Locate the cell with the specified text and output its (X, Y) center coordinate. 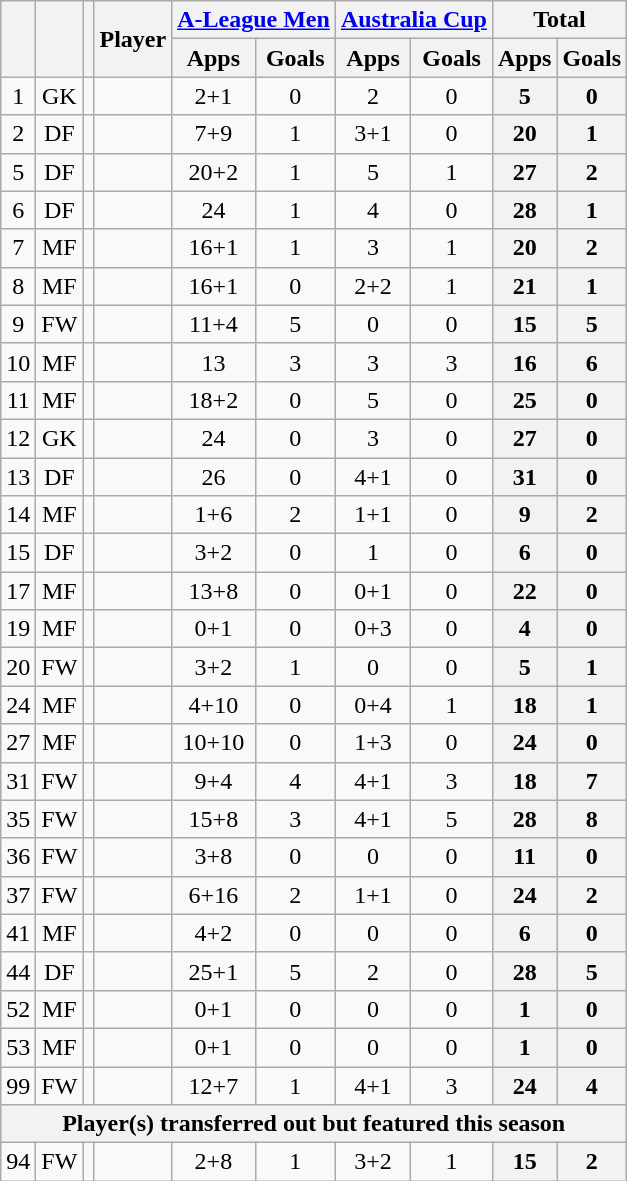
26 (214, 477)
3+1 (372, 134)
21 (524, 286)
12+7 (214, 1085)
13+8 (214, 591)
0+4 (372, 705)
44 (18, 971)
0+3 (372, 629)
2+8 (214, 1162)
1+3 (372, 743)
25 (524, 400)
Player(s) transferred out but featured this season (314, 1124)
20+2 (214, 172)
15+8 (214, 819)
11+4 (214, 324)
22 (524, 591)
36 (18, 857)
94 (18, 1162)
10 (18, 362)
9+4 (214, 781)
1+6 (214, 515)
16 (524, 362)
A-League Men (254, 20)
14 (18, 515)
37 (18, 895)
17 (18, 591)
4+10 (214, 705)
4+2 (214, 933)
35 (18, 819)
10+10 (214, 743)
12 (18, 438)
52 (18, 1009)
53 (18, 1047)
7+9 (214, 134)
41 (18, 933)
Australia Cup (414, 20)
19 (18, 629)
2+2 (372, 286)
99 (18, 1085)
2+1 (214, 96)
Total (559, 20)
Player (133, 39)
25+1 (214, 971)
18+2 (214, 400)
6+16 (214, 895)
3+8 (214, 857)
